Pinpoint the cell where the given text exists, returning its [x, y] midpoint coordinate. 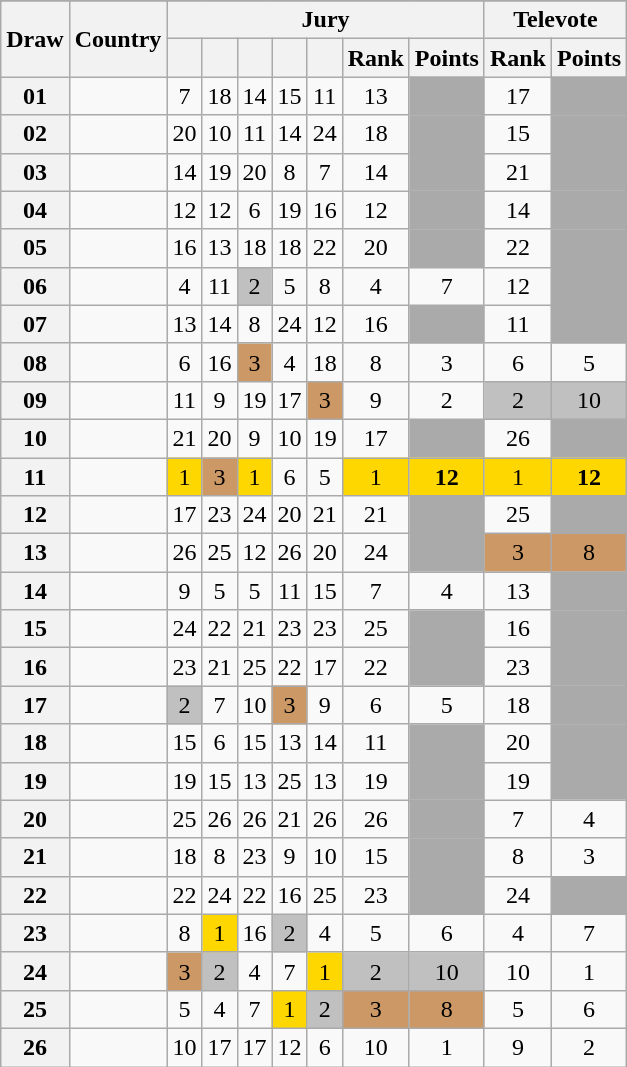
07 [35, 324]
Jury [326, 20]
Country [118, 39]
01 [35, 96]
Draw [35, 39]
06 [35, 286]
08 [35, 362]
04 [35, 210]
03 [35, 172]
09 [35, 400]
05 [35, 248]
02 [35, 134]
Televote [555, 20]
